Pinpoint the cell where the given text exists, returning its (x, y) midpoint coordinate. 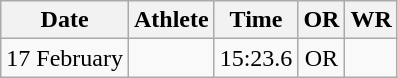
17 February (65, 58)
Date (65, 20)
WR (371, 20)
Athlete (171, 20)
Time (256, 20)
15:23.6 (256, 58)
